Return [x, y] of the center of cell containing provided text 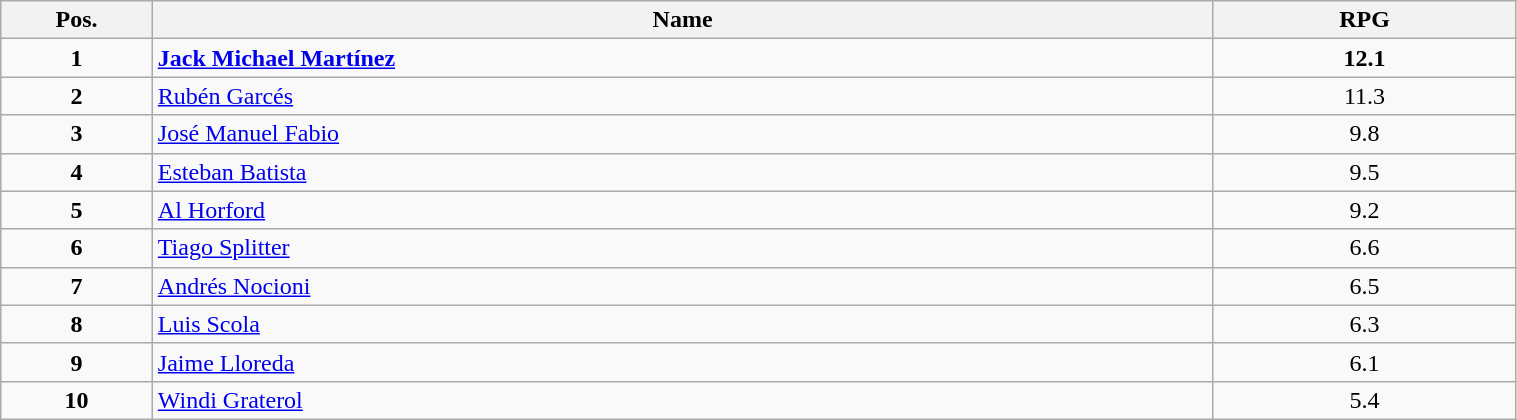
12.1 [1364, 58]
2 [77, 96]
Al Horford [682, 210]
10 [77, 400]
Jaime Lloreda [682, 362]
José Manuel Fabio [682, 134]
9.5 [1364, 172]
1 [77, 58]
8 [77, 324]
6.3 [1364, 324]
4 [77, 172]
6 [77, 248]
5 [77, 210]
6.5 [1364, 286]
3 [77, 134]
Esteban Batista [682, 172]
Tiago Splitter [682, 248]
6.1 [1364, 362]
Name [682, 20]
Jack Michael Martínez [682, 58]
Luis Scola [682, 324]
5.4 [1364, 400]
Windi Graterol [682, 400]
9 [77, 362]
9.2 [1364, 210]
Andrés Nocioni [682, 286]
9.8 [1364, 134]
11.3 [1364, 96]
RPG [1364, 20]
Pos. [77, 20]
Rubén Garcés [682, 96]
7 [77, 286]
6.6 [1364, 248]
